Return [X, Y] of the center of cell containing provided text 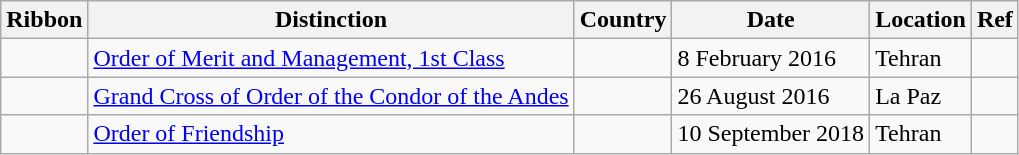
Order of Friendship [331, 134]
Country [623, 20]
Distinction [331, 20]
Grand Cross of Order of the Condor of the Andes [331, 96]
Ribbon [44, 20]
Location [921, 20]
La Paz [921, 96]
26 August 2016 [771, 96]
Ref [994, 20]
Order of Merit and Management, 1st Class [331, 58]
Date [771, 20]
8 February 2016 [771, 58]
10 September 2018 [771, 134]
